Detect which cell encompasses the target text, then output its (X, Y) center coordinate. 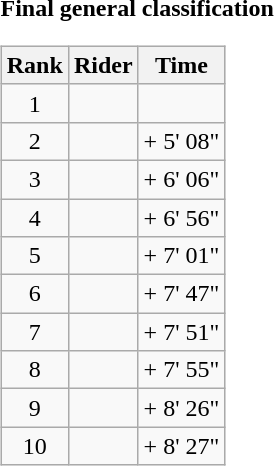
5 (34, 256)
+ 8' 26" (182, 408)
2 (34, 141)
9 (34, 408)
4 (34, 217)
+ 6' 56" (182, 217)
+ 7' 51" (182, 332)
Rank (34, 65)
Time (182, 65)
7 (34, 332)
1 (34, 103)
6 (34, 294)
+ 7' 01" (182, 256)
8 (34, 370)
3 (34, 179)
+ 6' 06" (182, 179)
+ 8' 27" (182, 446)
10 (34, 446)
Rider (103, 65)
+ 5' 08" (182, 141)
+ 7' 47" (182, 294)
+ 7' 55" (182, 370)
